Search for the cell housing the specified text and yield its [x, y] center coordinate. 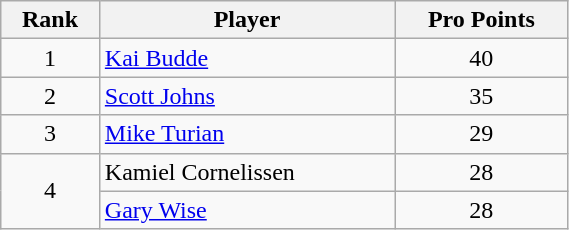
Rank [50, 20]
Mike Turian [246, 134]
29 [482, 134]
4 [50, 191]
3 [50, 134]
Kai Budde [246, 58]
Scott Johns [246, 96]
35 [482, 96]
1 [50, 58]
Gary Wise [246, 210]
Player [246, 20]
2 [50, 96]
Pro Points [482, 20]
Kamiel Cornelissen [246, 172]
40 [482, 58]
